Extract the (X, Y) coordinate from the center of the cell holding the provided text.  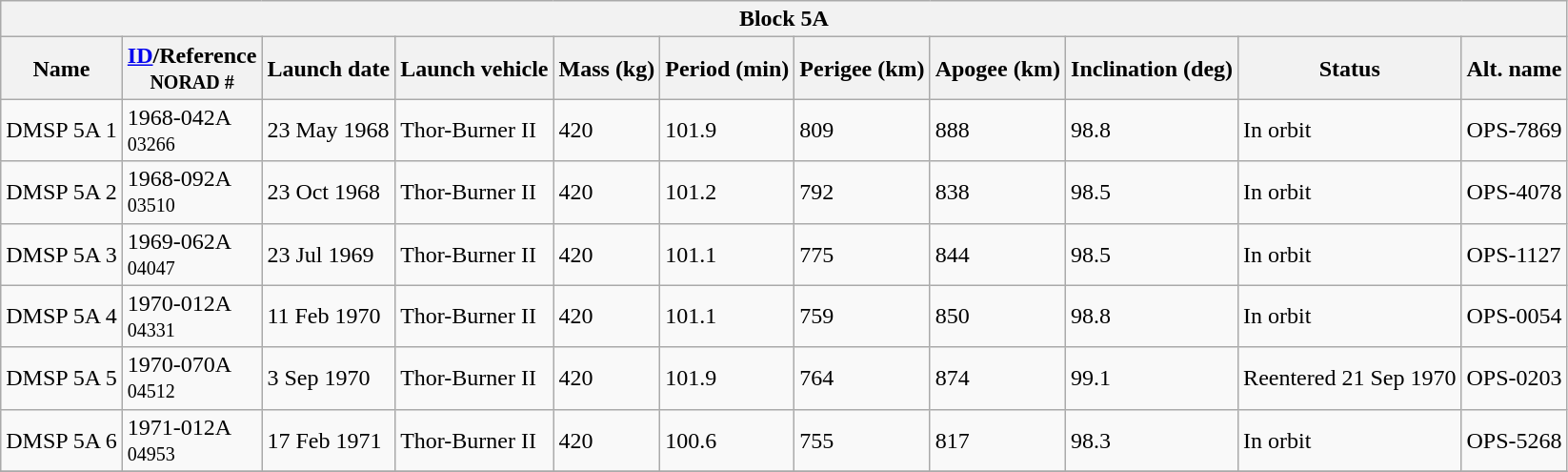
DMSP 5A 6 (62, 441)
1969-062A04047 (192, 254)
850 (997, 317)
1971-012A04953 (192, 441)
874 (997, 378)
Inclination (deg) (1153, 69)
OPS-5268 (1515, 441)
DMSP 5A 4 (62, 317)
11 Feb 1970 (329, 317)
1970-070A04512 (192, 378)
755 (862, 441)
23 May 1968 (329, 130)
OPS-7869 (1515, 130)
Launch date (329, 69)
98.3 (1153, 441)
1968-042A03266 (192, 130)
Reentered 21 Sep 1970 (1350, 378)
1968-092A03510 (192, 193)
764 (862, 378)
101.2 (728, 193)
OPS-0203 (1515, 378)
23 Jul 1969 (329, 254)
ID/ReferenceNORAD # (192, 69)
Alt. name (1515, 69)
Period (min) (728, 69)
Perigee (km) (862, 69)
DMSP 5A 2 (62, 193)
Status (1350, 69)
Mass (kg) (607, 69)
759 (862, 317)
1970-012A04331 (192, 317)
809 (862, 130)
888 (997, 130)
Launch vehicle (474, 69)
3 Sep 1970 (329, 378)
Name (62, 69)
OPS-4078 (1515, 193)
OPS-1127 (1515, 254)
Apogee (km) (997, 69)
DMSP 5A 5 (62, 378)
DMSP 5A 3 (62, 254)
23 Oct 1968 (329, 193)
792 (862, 193)
OPS-0054 (1515, 317)
DMSP 5A 1 (62, 130)
775 (862, 254)
844 (997, 254)
17 Feb 1971 (329, 441)
817 (997, 441)
99.1 (1153, 378)
100.6 (728, 441)
838 (997, 193)
Block 5A (784, 19)
